Return (X, Y) of the center of cell containing provided text 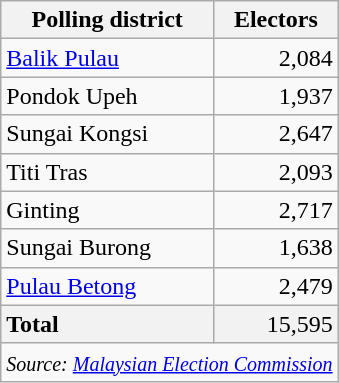
Polling district (108, 20)
2,093 (276, 172)
Sungai Kongsi (108, 134)
2,717 (276, 210)
15,595 (276, 324)
1,937 (276, 96)
2,084 (276, 58)
2,647 (276, 134)
Sungai Burong (108, 248)
Pondok Upeh (108, 96)
Pulau Betong (108, 286)
Balik Pulau (108, 58)
Electors (276, 20)
Source: Malaysian Election Commission (170, 362)
Titi Tras (108, 172)
1,638 (276, 248)
Total (108, 324)
Ginting (108, 210)
2,479 (276, 286)
